Return the [x, y] coordinate for the center point of the cell that contains the specified text.  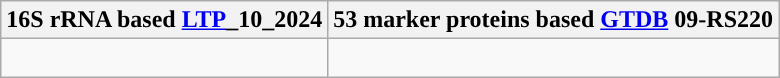
16S rRNA based LTP_10_2024 [164, 20]
53 marker proteins based GTDB 09-RS220 [554, 20]
